Extract the (x, y) coordinate from the center of the cell holding the provided text.  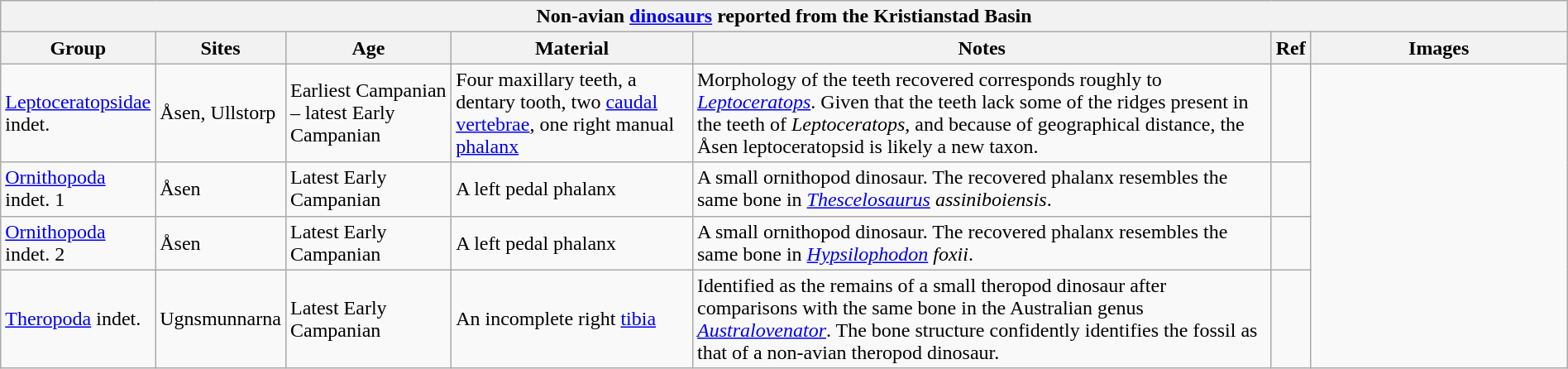
Åsen, Ullstorp (221, 113)
Four maxillary teeth, a dentary tooth, two caudal vertebrae, one right manual phalanx (572, 113)
A small ornithopod dinosaur. The recovered phalanx resembles the same bone in Hypsilophodon foxii. (982, 243)
Group (78, 48)
Ref (1290, 48)
Ugnsmunnarna (221, 319)
Notes (982, 48)
Non-avian dinosaurs reported from the Kristianstad Basin (784, 17)
Leptoceratopsidae indet. (78, 113)
Ornithopoda indet. 2 (78, 243)
An incomplete right tibia (572, 319)
Sites (221, 48)
Images (1439, 48)
Theropoda indet. (78, 319)
Earliest Campanian – latest Early Campanian (368, 113)
Material (572, 48)
A small ornithopod dinosaur. The recovered phalanx resembles the same bone in Thescelosaurus assiniboiensis. (982, 189)
Ornithopoda indet. 1 (78, 189)
Age (368, 48)
